For the text-containing cell, return its midpoint in [x, y] coordinate format. 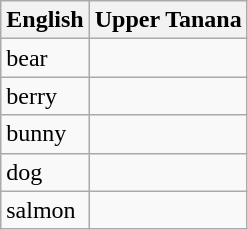
English [45, 20]
dog [45, 172]
salmon [45, 210]
berry [45, 96]
bear [45, 58]
Upper Tanana [168, 20]
bunny [45, 134]
